For the text-containing cell, return its midpoint in [x, y] coordinate format. 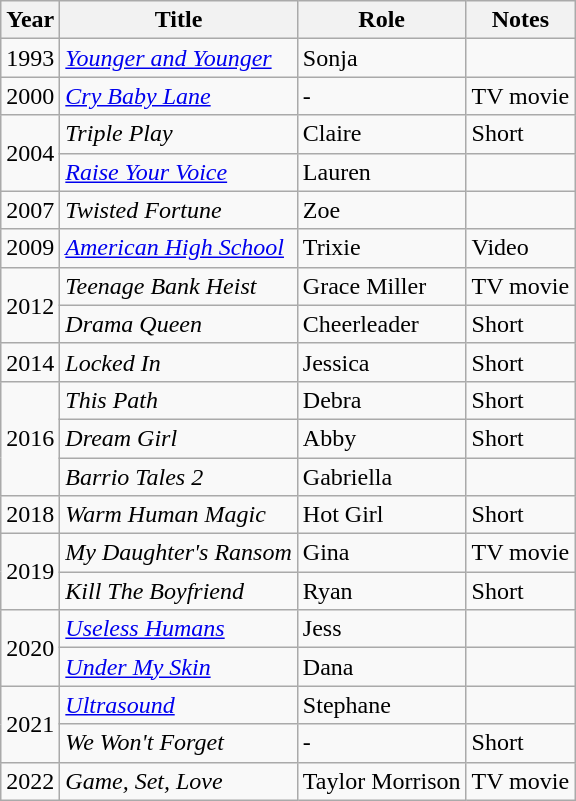
Dream Girl [179, 438]
Taylor Morrison [382, 781]
Ultrasound [179, 705]
Triple Play [179, 134]
Title [179, 20]
Younger and Younger [179, 58]
Cry Baby Lane [179, 96]
2014 [30, 362]
2020 [30, 648]
Zoe [382, 210]
Jess [382, 629]
Raise Your Voice [179, 172]
2012 [30, 305]
2016 [30, 438]
American High School [179, 248]
Kill The Boyfriend [179, 591]
Useless Humans [179, 629]
2021 [30, 724]
Jessica [382, 362]
Abby [382, 438]
2000 [30, 96]
Claire [382, 134]
Barrio Tales 2 [179, 477]
Dana [382, 667]
Teenage Bank Heist [179, 286]
2009 [30, 248]
Sonja [382, 58]
Ryan [382, 591]
Video [520, 248]
2022 [30, 781]
Year [30, 20]
Debra [382, 400]
2007 [30, 210]
Lauren [382, 172]
My Daughter's Ransom [179, 553]
2019 [30, 572]
2018 [30, 515]
1993 [30, 58]
2004 [30, 153]
Cheerleader [382, 324]
Notes [520, 20]
This Path [179, 400]
Drama Queen [179, 324]
Grace Miller [382, 286]
We Won't Forget [179, 743]
Trixie [382, 248]
Gabriella [382, 477]
Role [382, 20]
Under My Skin [179, 667]
Gina [382, 553]
Locked In [179, 362]
Twisted Fortune [179, 210]
Warm Human Magic [179, 515]
Stephane [382, 705]
Game, Set, Love [179, 781]
Hot Girl [382, 515]
